Scan for the cell matching the given text and deliver its [x, y] coordinate at center. 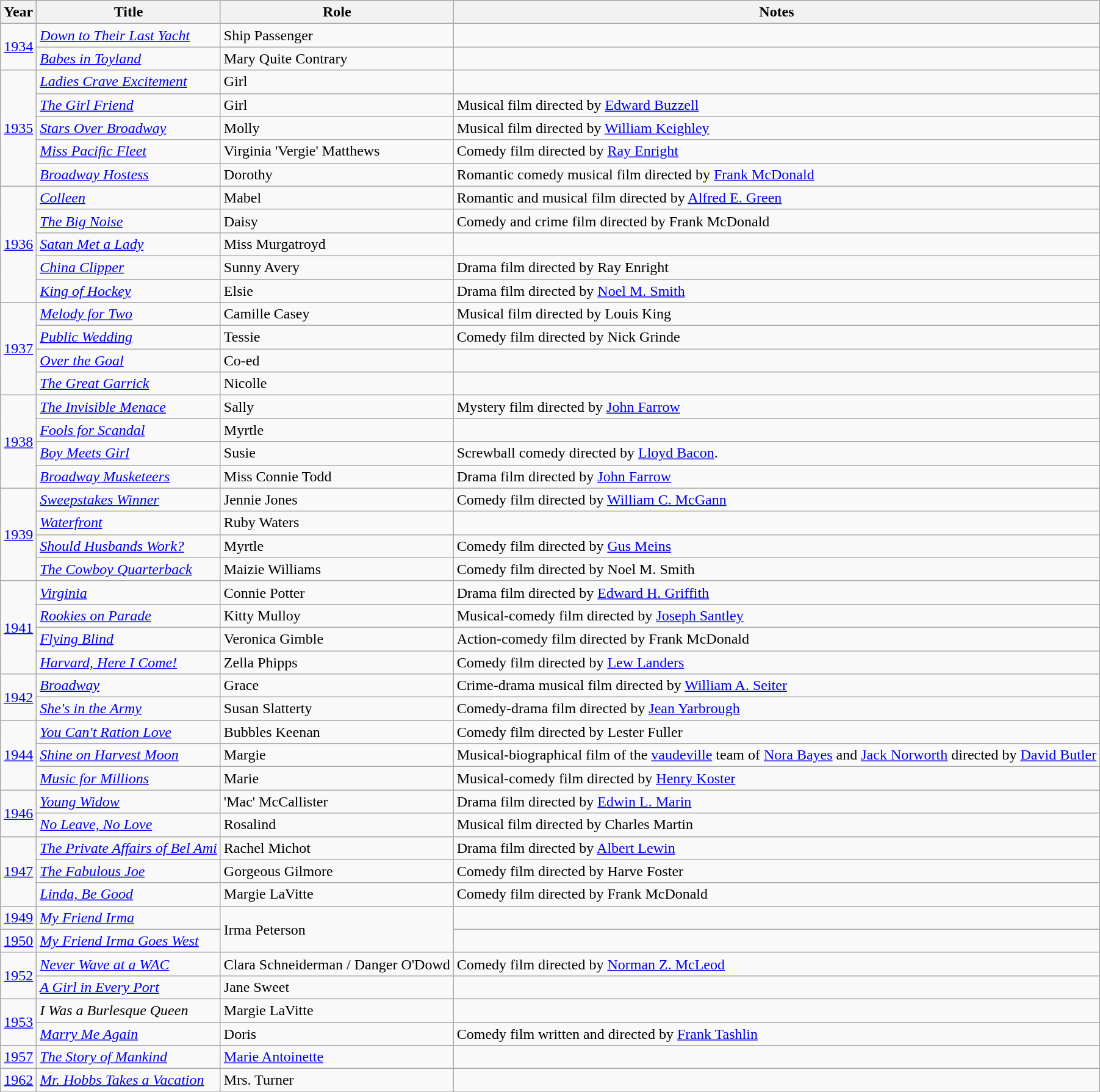
Rachel Michot [337, 848]
Broadway Musketeers [129, 476]
You Can't Ration Love [129, 732]
Harvard, Here I Come! [129, 662]
The Cowboy Quarterback [129, 569]
Over the Goal [129, 361]
1953 [18, 1022]
1946 [18, 813]
Rookies on Parade [129, 616]
Comedy and crime film directed by Frank McDonald [776, 221]
I Was a Burlesque Queen [129, 1010]
1938 [18, 442]
Ladies Crave Excitement [129, 82]
Musical-comedy film directed by Joseph Santley [776, 616]
Stars Over Broadway [129, 128]
Ship Passenger [337, 35]
Comedy film directed by Lew Landers [776, 662]
The Great Garrick [129, 384]
1944 [18, 755]
The Fabulous Joe [129, 871]
Comedy film directed by Noel M. Smith [776, 569]
Elsie [337, 291]
Babes in Toyland [129, 59]
Margie [337, 755]
Role [337, 12]
Comedy film directed by Frank McDonald [776, 894]
Marie [337, 778]
Romantic and musical film directed by Alfred E. Green [776, 198]
Maizie Williams [337, 569]
Mary Quite Contrary [337, 59]
Zella Phipps [337, 662]
Jane Sweet [337, 987]
Sunny Avery [337, 267]
Gorgeous Gilmore [337, 871]
Comedy film directed by Ray Enright [776, 151]
Virginia [129, 592]
1962 [18, 1080]
My Friend Irma Goes West [129, 941]
Satan Met a Lady [129, 244]
Musical-comedy film directed by Henry Koster [776, 778]
1942 [18, 697]
Comedy film directed by Harve Foster [776, 871]
1934 [18, 47]
Should Husbands Work? [129, 546]
Nicolle [337, 384]
Music for Millions [129, 778]
1937 [18, 349]
A Girl in Every Port [129, 987]
Ruby Waters [337, 523]
1947 [18, 871]
China Clipper [129, 267]
Marry Me Again [129, 1034]
Year [18, 12]
Crime-drama musical film directed by William A. Seiter [776, 686]
1936 [18, 244]
Drama film directed by Edward H. Griffith [776, 592]
Melody for Two [129, 314]
Flying Blind [129, 639]
Screwball comedy directed by Lloyd Bacon. [776, 453]
Broadway Hostess [129, 174]
Drama film directed by Albert Lewin [776, 848]
Miss Connie Todd [337, 476]
Musical-biographical film of the vaudeville team of Nora Bayes and Jack Norworth directed by David Butler [776, 755]
1957 [18, 1057]
Grace [337, 686]
King of Hockey [129, 291]
Musical film directed by Louis King [776, 314]
The Private Affairs of Bel Ami [129, 848]
Clara Schneiderman / Danger O'Dowd [337, 964]
Down to Their Last Yacht [129, 35]
Colleen [129, 198]
Doris [337, 1034]
Fools for Scandal [129, 430]
Drama film directed by Edwin L. Marin [776, 802]
Tessie [337, 337]
Dorothy [337, 174]
The Story of Mankind [129, 1057]
1950 [18, 941]
Mr. Hobbs Takes a Vacation [129, 1080]
Comedy film directed by William C. McGann [776, 500]
Susie [337, 453]
Young Widow [129, 802]
Camille Casey [337, 314]
Drama film directed by John Farrow [776, 476]
Mystery film directed by John Farrow [776, 407]
1939 [18, 534]
Susan Slatterty [337, 709]
Bubbles Keenan [337, 732]
Veronica Gimble [337, 639]
Title [129, 12]
The Girl Friend [129, 105]
1935 [18, 128]
Drama film directed by Noel M. Smith [776, 291]
Never Wave at a WAC [129, 964]
Mabel [337, 198]
Public Wedding [129, 337]
Drama film directed by Ray Enright [776, 267]
Sally [337, 407]
Comedy film directed by Nick Grinde [776, 337]
No Leave, No Love [129, 825]
Kitty Mulloy [337, 616]
Comedy film directed by Gus Meins [776, 546]
Sweepstakes Winner [129, 500]
1952 [18, 975]
Waterfront [129, 523]
Marie Antoinette [337, 1057]
Irma Peterson [337, 929]
'Mac' McCallister [337, 802]
Co-ed [337, 361]
Daisy [337, 221]
Miss Murgatroyd [337, 244]
Comedy-drama film directed by Jean Yarbrough [776, 709]
Notes [776, 12]
Action-comedy film directed by Frank McDonald [776, 639]
Mrs. Turner [337, 1080]
Musical film directed by Charles Martin [776, 825]
Shine on Harvest Moon [129, 755]
Rosalind [337, 825]
Connie Potter [337, 592]
Linda, Be Good [129, 894]
Miss Pacific Fleet [129, 151]
Comedy film directed by Norman Z. McLeod [776, 964]
My Friend Irma [129, 918]
She's in the Army [129, 709]
Jennie Jones [337, 500]
Comedy film written and directed by Frank Tashlin [776, 1034]
Comedy film directed by Lester Fuller [776, 732]
1949 [18, 918]
Romantic comedy musical film directed by Frank McDonald [776, 174]
1941 [18, 627]
Musical film directed by William Keighley [776, 128]
The Big Noise [129, 221]
The Invisible Menace [129, 407]
Molly [337, 128]
Broadway [129, 686]
Musical film directed by Edward Buzzell [776, 105]
Boy Meets Girl [129, 453]
Virginia 'Vergie' Matthews [337, 151]
